Find where the given text appears and provide that cell's center as [x, y] coordinate. 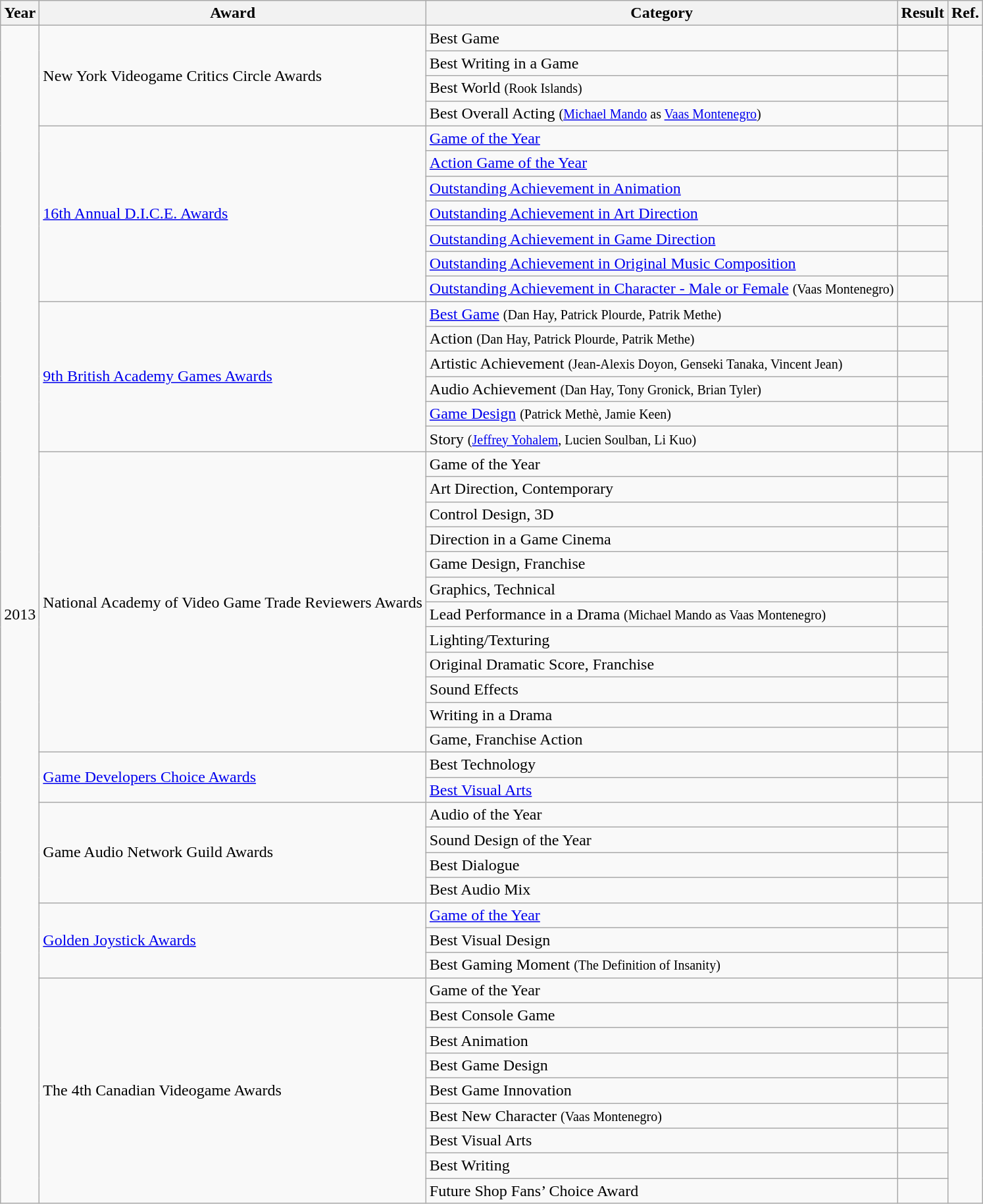
Best Game (Dan Hay, Patrick Plourde, Patrik Methe) [662, 314]
Sound Effects [662, 689]
Best Game Design [662, 1065]
The 4th Canadian Videogame Awards [233, 1090]
Best New Character (Vaas Montenegro) [662, 1116]
Game Design (Patrick Methè, Jamie Keen) [662, 414]
Result [922, 13]
Best Writing [662, 1166]
Category [662, 13]
Art Direction, Contemporary [662, 489]
Outstanding Achievement in Character - Male or Female (Vaas Montenegro) [662, 288]
Lead Performance in a Drama (Michael Mando as Vaas Montenegro) [662, 614]
Best Game Innovation [662, 1090]
Writing in a Drama [662, 714]
Outstanding Achievement in Art Direction [662, 213]
Audio Achievement (Dan Hay, Tony Gronick, Brian Tyler) [662, 389]
Best Game [662, 38]
Best Gaming Moment (The Definition of Insanity) [662, 965]
Best World (Rook Islands) [662, 88]
Outstanding Achievement in Animation [662, 188]
Action Game of the Year [662, 163]
Outstanding Achievement in Game Direction [662, 238]
Game Audio Network Guild Awards [233, 852]
New York Videogame Critics Circle Awards [233, 76]
Best Visual Design [662, 940]
Best Console Game [662, 1015]
Best Technology [662, 765]
9th British Academy Games Awards [233, 377]
Game Design, Franchise [662, 564]
Best Audio Mix [662, 890]
Game Developers Choice Awards [233, 777]
Golden Joystick Awards [233, 940]
Action (Dan Hay, Patrick Plourde, Patrik Methe) [662, 339]
Game, Franchise Action [662, 740]
Lighting/Texturing [662, 639]
2013 [20, 615]
Year [20, 13]
Sound Design of the Year [662, 840]
Graphics, Technical [662, 589]
Artistic Achievement (Jean-Alexis Doyon, Genseki Tanaka, Vincent Jean) [662, 364]
Direction in a Game Cinema [662, 539]
Audio of the Year [662, 815]
Best Dialogue [662, 865]
16th Annual D.I.C.E. Awards [233, 213]
Best Writing in a Game [662, 63]
Best Animation [662, 1040]
Ref. [965, 13]
Future Shop Fans’ Choice Award [662, 1191]
Award [233, 13]
Story (Jeffrey Yohalem, Lucien Soulban, Li Kuo) [662, 439]
Original Dramatic Score, Franchise [662, 664]
National Academy of Video Game Trade Reviewers Awards [233, 602]
Outstanding Achievement in Original Music Composition [662, 263]
Control Design, 3D [662, 514]
Best Overall Acting (Michael Mando as Vaas Montenegro) [662, 113]
